Return (x, y) of the center of cell containing provided text 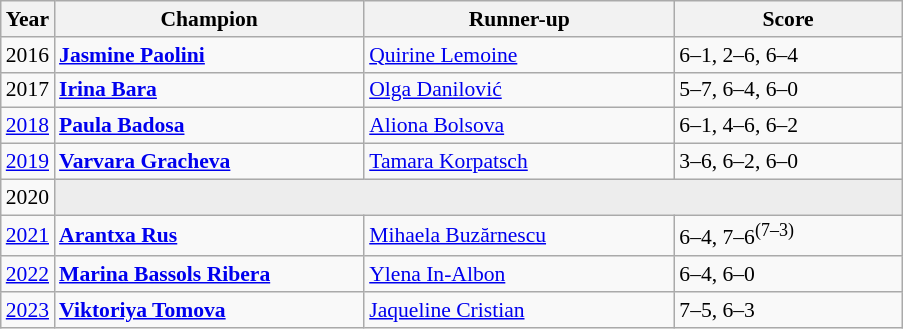
5–7, 6–4, 6–0 (788, 90)
2016 (28, 55)
6–1, 2–6, 6–4 (788, 55)
3–6, 6–2, 6–0 (788, 162)
Varvara Gracheva (209, 162)
Arantxa Rus (209, 236)
6–1, 4–6, 6–2 (788, 126)
2021 (28, 236)
Tamara Korpatsch (519, 162)
Marina Bassols Ribera (209, 274)
Year (28, 19)
2017 (28, 90)
Jaqueline Cristian (519, 310)
Champion (209, 19)
Viktoriya Tomova (209, 310)
Ylena In-Albon (519, 274)
Runner-up (519, 19)
Olga Danilović (519, 90)
Mihaela Buzărnescu (519, 236)
6–4, 7–6(7–3) (788, 236)
2020 (28, 197)
2023 (28, 310)
2018 (28, 126)
2019 (28, 162)
Jasmine Paolini (209, 55)
Quirine Lemoine (519, 55)
2022 (28, 274)
6–4, 6–0 (788, 274)
Aliona Bolsova (519, 126)
Paula Badosa (209, 126)
Score (788, 19)
Irina Bara (209, 90)
7–5, 6–3 (788, 310)
